Return [X, Y] of the center of cell containing provided text 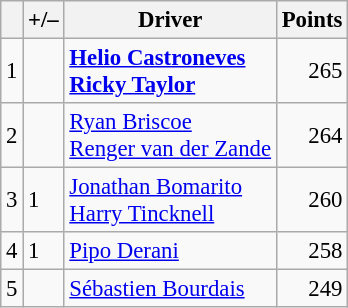
Ryan Briscoe Renger van der Zande [170, 136]
249 [312, 289]
Jonathan Bomarito Harry Tincknell [170, 200]
5 [12, 289]
2 [12, 136]
260 [312, 200]
3 [12, 200]
Helio Castroneves Ricky Taylor [170, 72]
+/– [44, 20]
264 [312, 136]
258 [312, 251]
4 [12, 251]
Pipo Derani [170, 251]
Points [312, 20]
265 [312, 72]
Sébastien Bourdais [170, 289]
Driver [170, 20]
